Output the [X, Y] coordinate of the center of the cell containing the given text.  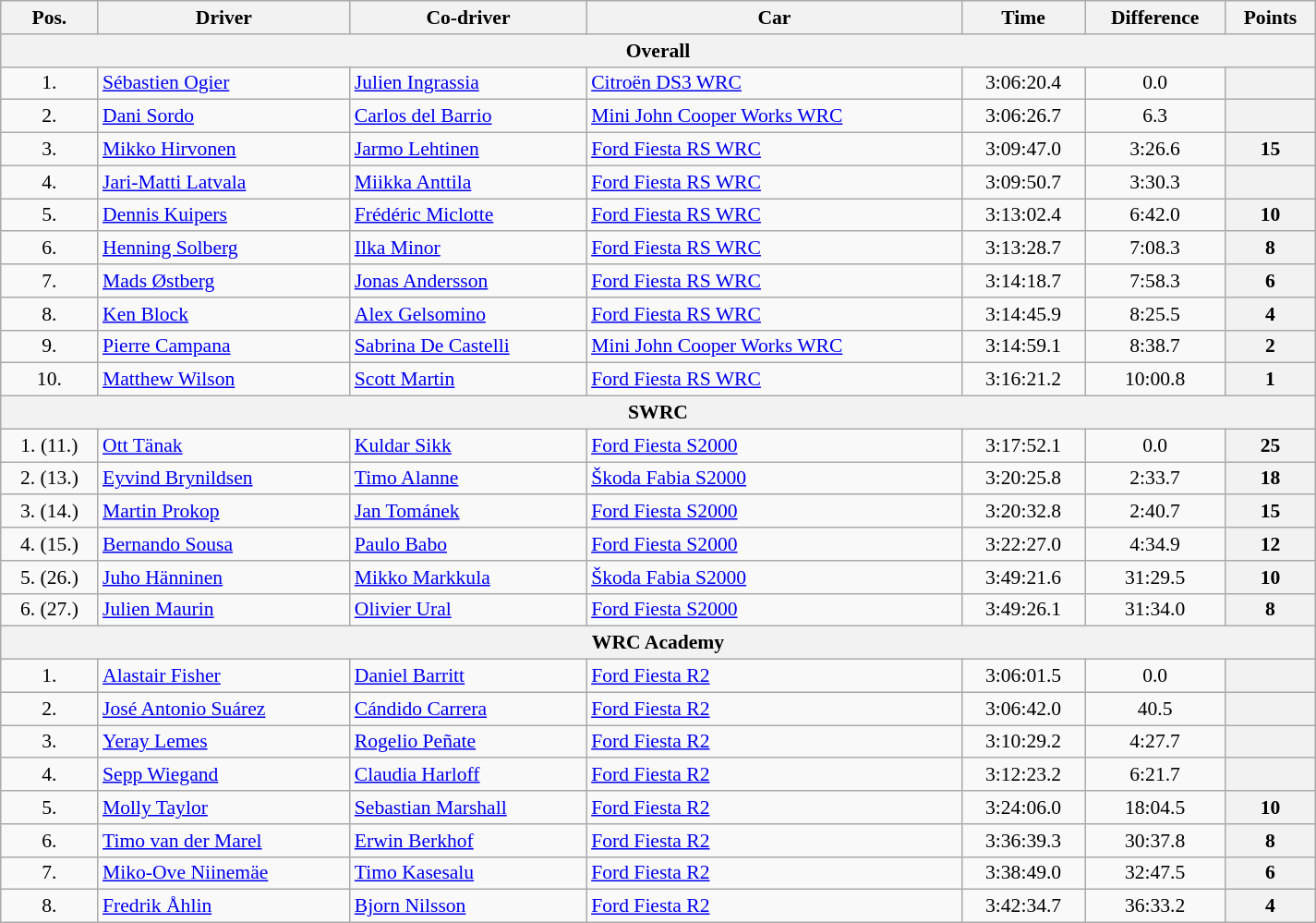
25 [1271, 445]
3:36:39.3 [1023, 841]
31:34.0 [1155, 610]
3. (14.) [50, 512]
WRC Academy [658, 643]
3:06:42.0 [1023, 709]
3:06:26.7 [1023, 116]
Mikko Markkula [468, 577]
4:27.7 [1155, 742]
12 [1271, 544]
Miko-Ove Niinemäe [223, 873]
18 [1271, 479]
SWRC [658, 413]
10. [50, 380]
Sebastian Marshall [468, 808]
Car [774, 18]
Daniel Barritt [468, 676]
3:13:28.7 [1023, 249]
Fredrik Åhlin [223, 906]
Pos. [50, 18]
Driver [223, 18]
3:49:26.1 [1023, 610]
Julien Ingrassia [468, 83]
Alastair Fisher [223, 676]
3:16:21.2 [1023, 380]
Molly Taylor [223, 808]
6:21.7 [1155, 775]
Time [1023, 18]
10:00.8 [1155, 380]
Overall [658, 51]
Martin Prokop [223, 512]
Dennis Kuipers [223, 215]
Difference [1155, 18]
4. (15.) [50, 544]
2 [1271, 346]
Bernando Sousa [223, 544]
Citroën DS3 WRC [774, 83]
3:20:25.8 [1023, 479]
Mads Østberg [223, 281]
Erwin Berkhof [468, 841]
1 [1271, 380]
Co-driver [468, 18]
Matthew Wilson [223, 380]
Juho Hänninen [223, 577]
9. [50, 346]
Claudia Harloff [468, 775]
3:20:32.8 [1023, 512]
2:33.7 [1155, 479]
Bjorn Nilsson [468, 906]
3:13:02.4 [1023, 215]
Yeray Lemes [223, 742]
8:25.5 [1155, 314]
3:06:01.5 [1023, 676]
3:14:45.9 [1023, 314]
Eyvind Brynildsen [223, 479]
32:47.5 [1155, 873]
Sepp Wiegand [223, 775]
Jari-Matti Latvala [223, 182]
Timo van der Marel [223, 841]
3:24:06.0 [1023, 808]
6.3 [1155, 116]
José Antonio Suárez [223, 709]
40.5 [1155, 709]
Henning Solberg [223, 249]
31:29.5 [1155, 577]
4:34.9 [1155, 544]
Rogelio Peñate [468, 742]
Scott Martin [468, 380]
1. (11.) [50, 445]
6. (27.) [50, 610]
3:14:59.1 [1023, 346]
6:42.0 [1155, 215]
Pierre Campana [223, 346]
3:09:50.7 [1023, 182]
Mikko Hirvonen [223, 150]
3:49:21.6 [1023, 577]
Sabrina De Castelli [468, 346]
Sébastien Ogier [223, 83]
36:33.2 [1155, 906]
3:26.6 [1155, 150]
Frédéric Miclotte [468, 215]
Jonas Andersson [468, 281]
Olivier Ural [468, 610]
3:38:49.0 [1023, 873]
Dani Sordo [223, 116]
Julien Maurin [223, 610]
Jarmo Lehtinen [468, 150]
3:14:18.7 [1023, 281]
3:10:29.2 [1023, 742]
Carlos del Barrio [468, 116]
Ken Block [223, 314]
8:38.7 [1155, 346]
18:04.5 [1155, 808]
3:06:20.4 [1023, 83]
7:08.3 [1155, 249]
3:30.3 [1155, 182]
Alex Gelsomino [468, 314]
3:12:23.2 [1023, 775]
3:22:27.0 [1023, 544]
Cándido Carrera [468, 709]
5. (26.) [50, 577]
2:40.7 [1155, 512]
Points [1271, 18]
Ott Tänak [223, 445]
Timo Kasesalu [468, 873]
Kuldar Sikk [468, 445]
Jan Tománek [468, 512]
7:58.3 [1155, 281]
30:37.8 [1155, 841]
Timo Alanne [468, 479]
3:09:47.0 [1023, 150]
Miikka Anttila [468, 182]
3:42:34.7 [1023, 906]
Ilka Minor [468, 249]
Paulo Babo [468, 544]
2. (13.) [50, 479]
3:17:52.1 [1023, 445]
